For the text-containing cell, return its midpoint in [X, Y] coordinate format. 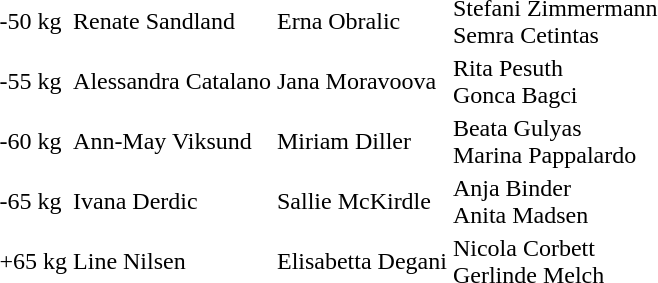
Ann-May Viksund [172, 142]
Alessandra Catalano [172, 82]
Ivana Derdic [172, 202]
Miriam Diller [362, 142]
Jana Moravoova [362, 82]
Sallie McKirdle [362, 202]
